From the cell containing the given text, extract its center point as (X, Y) coordinate. 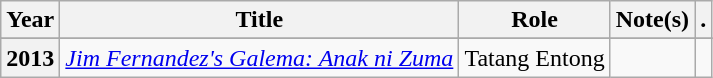
Title (260, 20)
Role (534, 20)
Note(s) (652, 20)
. (704, 20)
Tatang Entong (534, 58)
Year (30, 20)
2013 (30, 58)
Jim Fernandez's Galema: Anak ni Zuma (260, 58)
